From the cell containing the given text, extract its center point as (X, Y) coordinate. 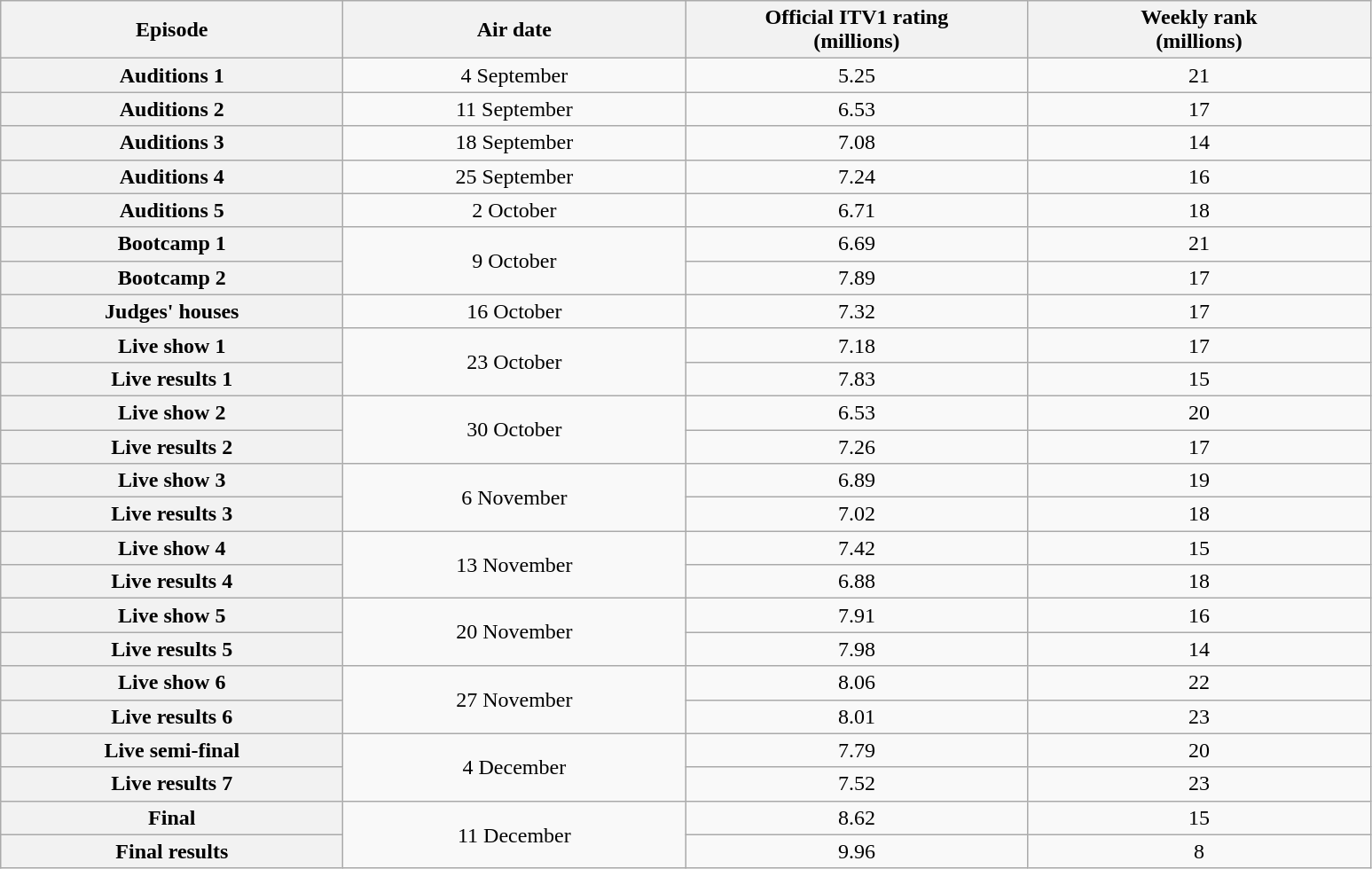
7.18 (857, 345)
Live results 5 (172, 649)
6.69 (857, 244)
16 October (514, 311)
Live results 6 (172, 716)
Episode (172, 30)
4 September (514, 75)
Live results 4 (172, 582)
8.06 (857, 683)
Bootcamp 1 (172, 244)
9.96 (857, 851)
23 October (514, 362)
2 October (514, 210)
11 December (514, 834)
Live semi-final (172, 750)
9 October (514, 261)
Live show 5 (172, 615)
Live show 1 (172, 345)
Auditions 1 (172, 75)
7.91 (857, 615)
30 October (514, 429)
13 November (514, 565)
8 (1199, 851)
Official ITV1 rating(millions) (857, 30)
Live show 2 (172, 412)
8.01 (857, 716)
19 (1199, 481)
11 September (514, 109)
Live show 3 (172, 481)
7.89 (857, 278)
20 November (514, 632)
7.52 (857, 784)
6 November (514, 497)
7.02 (857, 514)
Judges' houses (172, 311)
Bootcamp 2 (172, 278)
Air date (514, 30)
Live results 2 (172, 446)
Weekly rank(millions) (1199, 30)
Live show 4 (172, 548)
7.79 (857, 750)
Auditions 4 (172, 176)
Auditions 2 (172, 109)
Live results 7 (172, 784)
7.98 (857, 649)
7.83 (857, 379)
Auditions 3 (172, 143)
25 September (514, 176)
4 December (514, 767)
Final results (172, 851)
Live show 6 (172, 683)
27 November (514, 700)
7.32 (857, 311)
18 September (514, 143)
6.71 (857, 210)
6.89 (857, 481)
7.24 (857, 176)
Live results 3 (172, 514)
5.25 (857, 75)
7.08 (857, 143)
Final (172, 818)
7.42 (857, 548)
22 (1199, 683)
Auditions 5 (172, 210)
8.62 (857, 818)
Live results 1 (172, 379)
7.26 (857, 446)
6.88 (857, 582)
